Return (X, Y) of the center of cell containing provided text 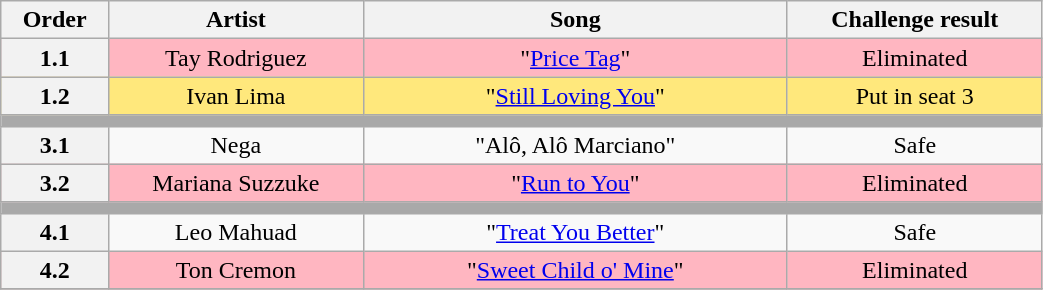
"Alô, Alô Marciano" (575, 145)
Mariana Suzzuke (236, 183)
Artist (236, 20)
Nega (236, 145)
Ivan Lima (236, 96)
4.1 (55, 232)
"Still Loving You" (575, 96)
"Price Tag" (575, 58)
Order (55, 20)
1.2 (55, 96)
Challenge result (914, 20)
Tay Rodriguez (236, 58)
"Treat You Better" (575, 232)
3.2 (55, 183)
4.2 (55, 270)
"Run to You" (575, 183)
"Sweet Child o' Mine" (575, 270)
Leo Mahuad (236, 232)
Put in seat 3 (914, 96)
3.1 (55, 145)
Song (575, 20)
1.1 (55, 58)
Ton Cremon (236, 270)
